Extract the (x, y) coordinate from the center of the cell holding the provided text.  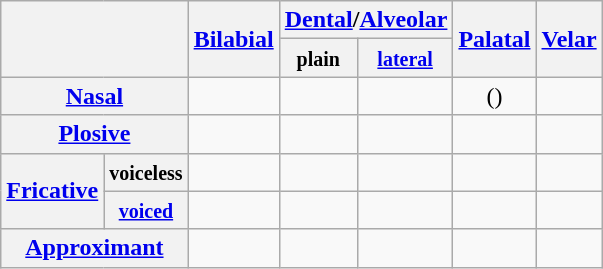
voiceless (146, 172)
plain (318, 58)
Plosive (94, 134)
Bilabial (234, 39)
() (494, 96)
Nasal (94, 96)
lateral (405, 58)
Palatal (494, 39)
Dental/Alveolar (366, 20)
Velar (569, 39)
voiced (146, 210)
Fricative (52, 191)
Approximant (94, 248)
